Search for the cell housing the specified text and yield its [x, y] center coordinate. 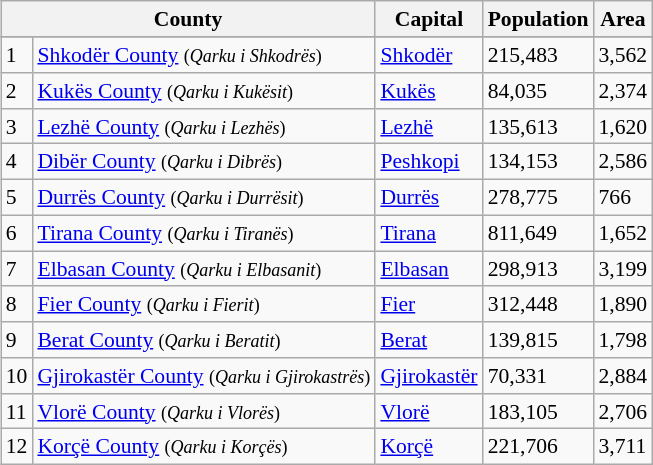
3,711 [624, 447]
1,798 [624, 340]
3 [17, 126]
Population [538, 19]
County [188, 19]
Durrës [428, 197]
766 [624, 197]
1,652 [624, 233]
6 [17, 233]
Elbasan County (Qarku i Elbasanit) [204, 269]
Fier [428, 304]
70,331 [538, 376]
Dibër County (Qarku i Dibrës) [204, 162]
298,913 [538, 269]
Korçë [428, 447]
11 [17, 411]
135,613 [538, 126]
Area [624, 19]
Capital [428, 19]
Vlorë [428, 411]
2,586 [624, 162]
811,649 [538, 233]
2,374 [624, 91]
5 [17, 197]
1,890 [624, 304]
312,448 [538, 304]
Gjirokastër [428, 376]
1,620 [624, 126]
3,562 [624, 55]
10 [17, 376]
Tirana County (Qarku i Tiranës) [204, 233]
Gjirokastër County (Qarku i Gjirokastrës) [204, 376]
Shkodër County (Qarku i Shkodrës) [204, 55]
278,775 [538, 197]
Kukës [428, 91]
4 [17, 162]
9 [17, 340]
Berat County (Qarku i Beratit) [204, 340]
8 [17, 304]
215,483 [538, 55]
Korçë County (Qarku i Korçës) [204, 447]
134,153 [538, 162]
84,035 [538, 91]
139,815 [538, 340]
2,706 [624, 411]
Peshkopi [428, 162]
Tirana [428, 233]
3,199 [624, 269]
Lezhë [428, 126]
Elbasan [428, 269]
Kukës County (Qarku i Kukësit) [204, 91]
Vlorë County (Qarku i Vlorës) [204, 411]
2 [17, 91]
183,105 [538, 411]
Fier County (Qarku i Fierit) [204, 304]
1 [17, 55]
2,884 [624, 376]
221,706 [538, 447]
Shkodër [428, 55]
Lezhë County (Qarku i Lezhës) [204, 126]
Berat [428, 340]
Durrës County (Qarku i Durrësit) [204, 197]
12 [17, 447]
7 [17, 269]
